Search for the cell housing the specified text and yield its [X, Y] center coordinate. 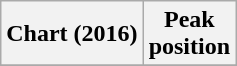
Chart (2016) [72, 34]
Peakposition [189, 34]
